For the text-containing cell, return its midpoint in [X, Y] coordinate format. 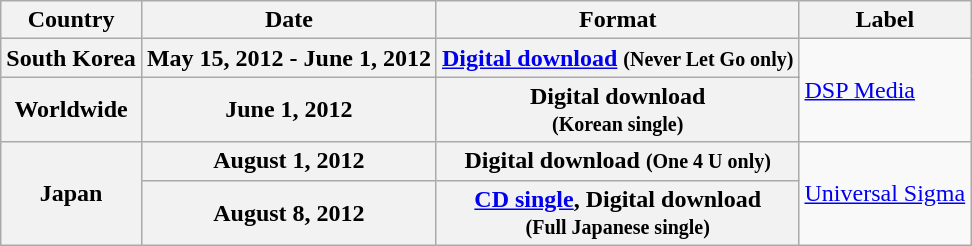
Country [72, 20]
Japan [72, 194]
August 8, 2012 [288, 212]
Digital download(Korean single) [618, 110]
Format [618, 20]
Date [288, 20]
Label [885, 20]
South Korea [72, 58]
Digital download (Never Let Go only) [618, 58]
Universal Sigma [885, 194]
August 1, 2012 [288, 161]
May 15, 2012 - June 1, 2012 [288, 58]
Digital download (One 4 U only) [618, 161]
June 1, 2012 [288, 110]
DSP Media [885, 90]
CD single, Digital download(Full Japanese single) [618, 212]
Worldwide [72, 110]
